Return the [X, Y] coordinate for the center point of the cell that contains the specified text.  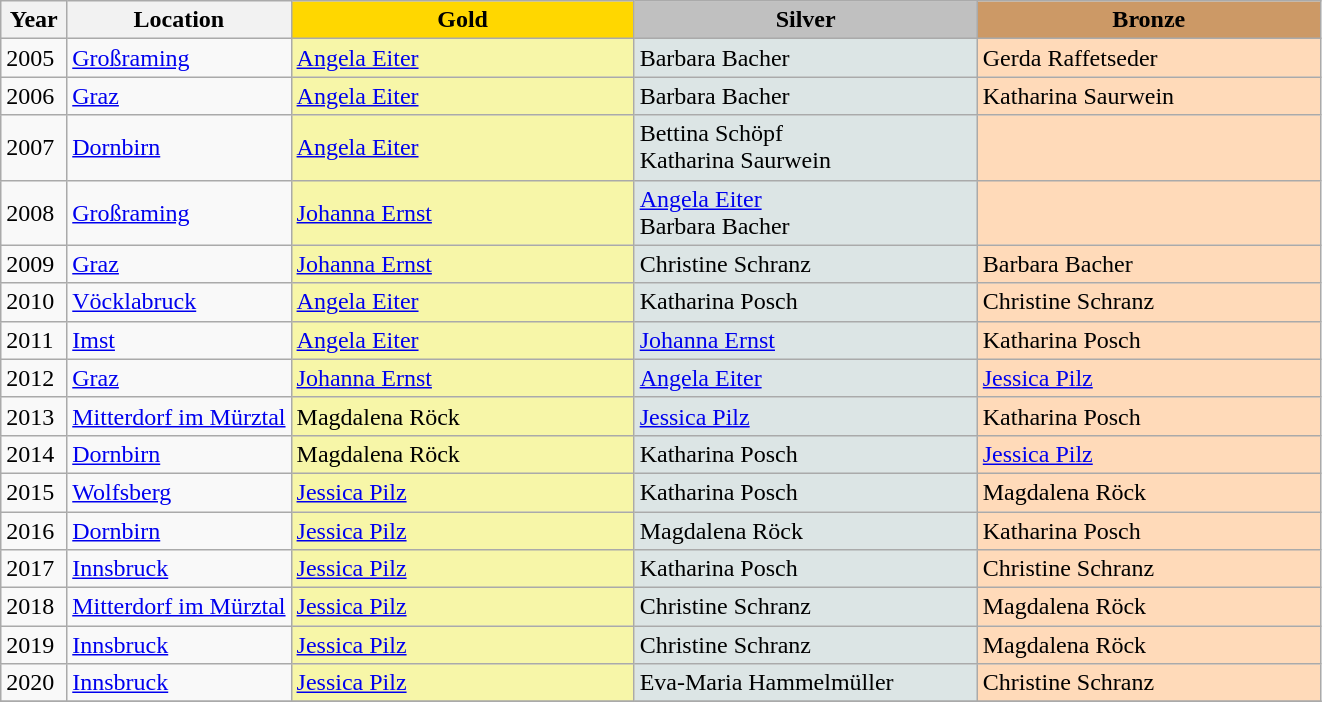
Wolfsberg [179, 492]
Gerda Raffetseder [1148, 58]
2018 [34, 607]
2008 [34, 212]
Bettina Schöpf Katharina Saurwein [806, 148]
2017 [34, 569]
Silver [806, 20]
Vöcklabruck [179, 302]
2019 [34, 645]
2015 [34, 492]
2012 [34, 378]
2006 [34, 96]
2020 [34, 683]
Location [179, 20]
Gold [462, 20]
Eva-Maria Hammelmüller [806, 683]
Angela Eiter Barbara Bacher [806, 212]
Year [34, 20]
2007 [34, 148]
Imst [179, 340]
2011 [34, 340]
2009 [34, 264]
Bronze [1148, 20]
2013 [34, 416]
Katharina Saurwein [1148, 96]
2010 [34, 302]
2014 [34, 454]
2016 [34, 531]
2005 [34, 58]
